Extract the [x, y] coordinate from the center of the cell holding the provided text.  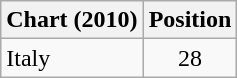
Position [190, 20]
Chart (2010) [72, 20]
28 [190, 58]
Italy [72, 58]
